Detect which cell encompasses the target text, then output its [x, y] center coordinate. 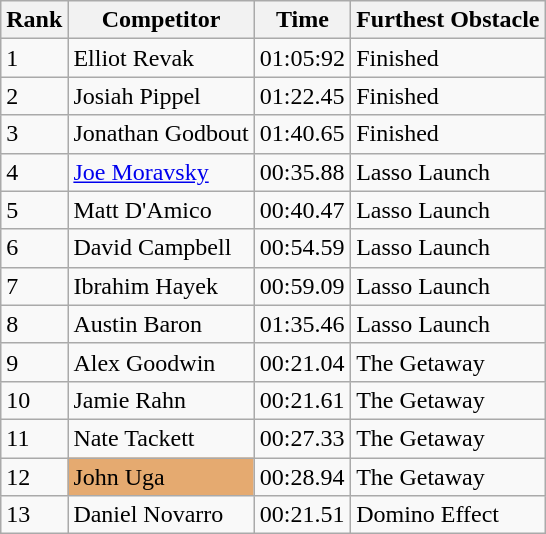
Domino Effect [448, 515]
Daniel Novarro [161, 515]
01:05:92 [302, 58]
12 [34, 477]
3 [34, 134]
4 [34, 172]
5 [34, 210]
Time [302, 20]
Josiah Pippel [161, 96]
00:28.94 [302, 477]
01:35.46 [302, 324]
Furthest Obstacle [448, 20]
Alex Goodwin [161, 362]
7 [34, 286]
John Uga [161, 477]
Competitor [161, 20]
Joe Moravsky [161, 172]
11 [34, 438]
00:21.04 [302, 362]
1 [34, 58]
00:35.88 [302, 172]
00:21.61 [302, 400]
6 [34, 248]
Austin Baron [161, 324]
Matt D'Amico [161, 210]
9 [34, 362]
01:22.45 [302, 96]
00:59.09 [302, 286]
Elliot Revak [161, 58]
8 [34, 324]
David Campbell [161, 248]
Rank [34, 20]
00:40.47 [302, 210]
2 [34, 96]
Nate Tackett [161, 438]
10 [34, 400]
00:21.51 [302, 515]
Jamie Rahn [161, 400]
00:54.59 [302, 248]
Jonathan Godbout [161, 134]
Ibrahim Hayek [161, 286]
00:27.33 [302, 438]
13 [34, 515]
01:40.65 [302, 134]
